Output the (x, y) coordinate of the center of the cell containing the given text.  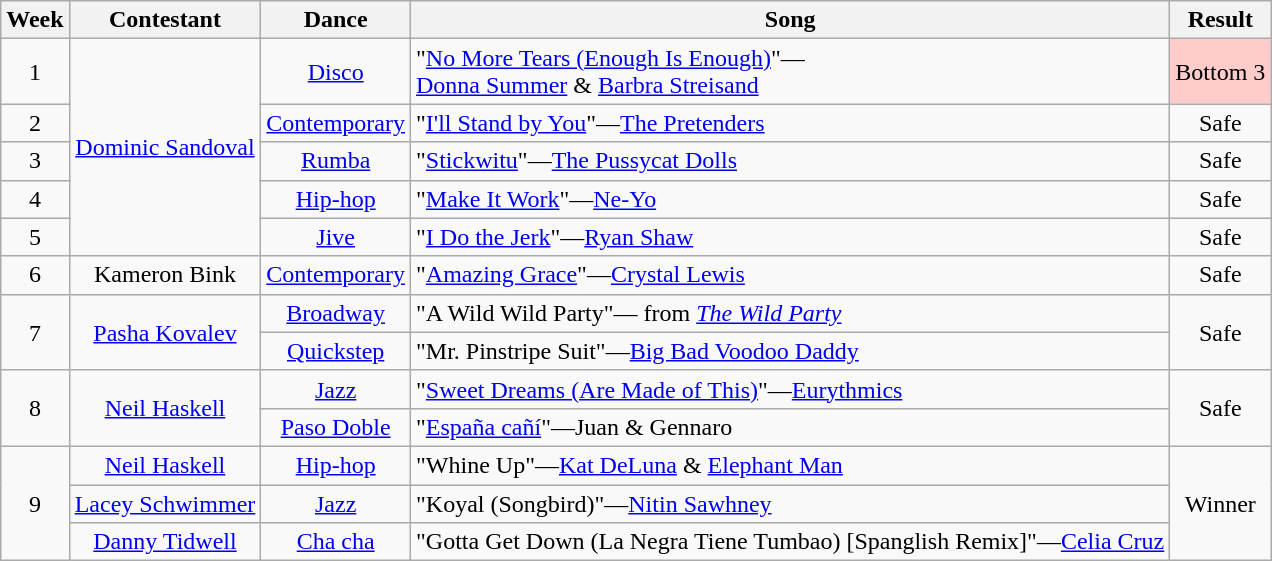
"A Wild Wild Party"— from The Wild Party (790, 313)
3 (35, 161)
Dance (336, 20)
Winner (1220, 503)
9 (35, 503)
Broadway (336, 313)
1 (35, 72)
Kameron Bink (165, 275)
"Mr. Pinstripe Suit"—Big Bad Voodoo Daddy (790, 351)
5 (35, 237)
"Koyal (Songbird)"—Nitin Sawhney (790, 503)
Pasha Kovalev (165, 332)
"I'll Stand by You"—The Pretenders (790, 123)
Lacey Schwimmer (165, 503)
Jive (336, 237)
Danny Tidwell (165, 542)
"Whine Up"—Kat DeLuna & Elephant Man (790, 465)
"No More Tears (Enough Is Enough)"—Donna Summer & Barbra Streisand (790, 72)
Week (35, 20)
"Amazing Grace"—Crystal Lewis (790, 275)
4 (35, 199)
"Make It Work"—Ne-Yo (790, 199)
Bottom 3 (1220, 72)
Result (1220, 20)
6 (35, 275)
Cha cha (336, 542)
Quickstep (336, 351)
Paso Doble (336, 427)
Disco (336, 72)
"Stickwitu"—The Pussycat Dolls (790, 161)
"Sweet Dreams (Are Made of This)"—Eurythmics (790, 389)
"España cañí"—Juan & Gennaro (790, 427)
8 (35, 408)
"I Do the Jerk"—Ryan Shaw (790, 237)
7 (35, 332)
Rumba (336, 161)
Dominic Sandoval (165, 148)
Contestant (165, 20)
2 (35, 123)
Song (790, 20)
"Gotta Get Down (La Negra Tiene Tumbao) [Spanglish Remix]"—Celia Cruz (790, 542)
